For the text-containing cell, return its midpoint in [X, Y] coordinate format. 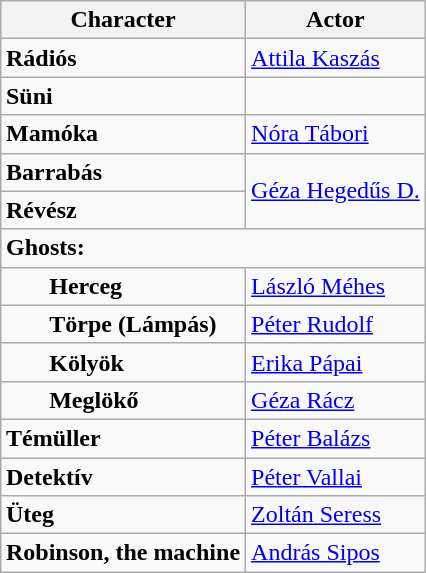
Nóra Tábori [336, 134]
Rádiós [122, 58]
Erika Pápai [336, 362]
Detektív [122, 477]
Barrabás [122, 172]
Géza Hegedűs D. [336, 191]
Meglökő [122, 400]
András Sipos [336, 553]
Mamóka [122, 134]
Actor [336, 20]
Révész [122, 210]
Robinson, the machine [122, 553]
Attila Kaszás [336, 58]
Süni [122, 96]
Péter Vallai [336, 477]
Péter Balázs [336, 438]
László Méhes [336, 286]
Témüller [122, 438]
Péter Rudolf [336, 324]
Herceg [122, 286]
Character [122, 20]
Zoltán Seress [336, 515]
Üteg [122, 515]
Törpe (Lámpás) [122, 324]
Géza Rácz [336, 400]
Ghosts: [212, 248]
Kölyök [122, 362]
